Detect which cell encompasses the target text, then output its [X, Y] center coordinate. 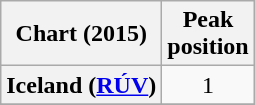
Chart (2015) [82, 34]
Iceland (RÚV) [82, 85]
Peak position [208, 34]
1 [208, 85]
